Find where the given text appears and provide that cell's center as (X, Y) coordinate. 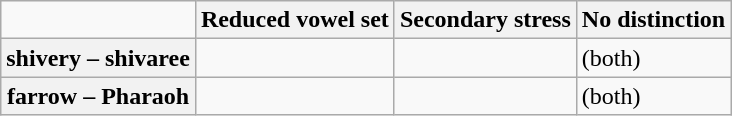
farrow – Pharaoh (98, 96)
Reduced vowel set (294, 20)
shivery – shivaree (98, 58)
No distinction (653, 20)
Secondary stress (485, 20)
